Pinpoint the cell where the given text exists, returning its (X, Y) midpoint coordinate. 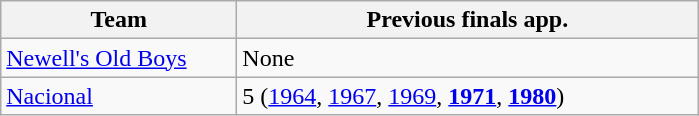
None (468, 58)
Nacional (119, 96)
5 (1964, 1967, 1969, 1971, 1980) (468, 96)
Team (119, 20)
Newell's Old Boys (119, 58)
Previous finals app. (468, 20)
